Pinpoint the cell where the given text exists, returning its [X, Y] midpoint coordinate. 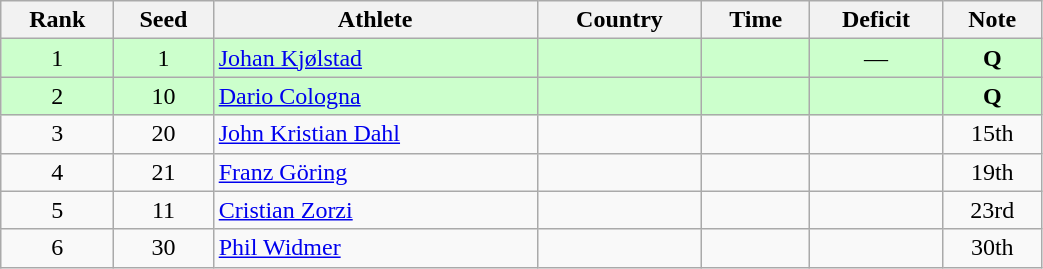
Dario Cologna [375, 96]
Athlete [375, 20]
6 [58, 248]
Johan Kjølstad [375, 58]
Time [756, 20]
10 [164, 96]
Deficit [876, 20]
Seed [164, 20]
Cristian Zorzi [375, 210]
19th [993, 172]
— [876, 58]
Country [620, 20]
Rank [58, 20]
5 [58, 210]
3 [58, 134]
John Kristian Dahl [375, 134]
Franz Göring [375, 172]
20 [164, 134]
30 [164, 248]
Phil Widmer [375, 248]
2 [58, 96]
Note [993, 20]
30th [993, 248]
23rd [993, 210]
11 [164, 210]
15th [993, 134]
4 [58, 172]
21 [164, 172]
